Output the (x, y) coordinate of the center of the cell containing the given text.  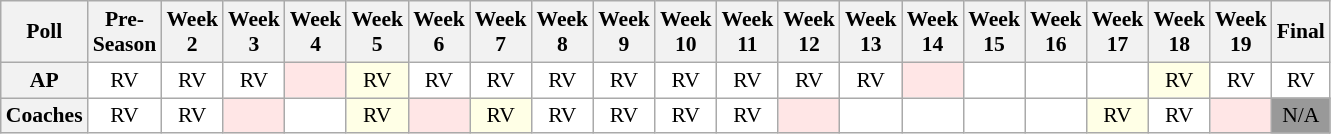
Week5 (377, 32)
Poll (44, 32)
Week9 (624, 32)
Week11 (748, 32)
Week16 (1056, 32)
N/A (1301, 116)
Week18 (1179, 32)
Week4 (316, 32)
Week17 (1118, 32)
AP (44, 80)
Week2 (192, 32)
Week15 (994, 32)
Week3 (254, 32)
Week14 (933, 32)
Week8 (562, 32)
Week10 (686, 32)
Coaches (44, 116)
Week13 (871, 32)
Week6 (439, 32)
Week7 (501, 32)
Week12 (809, 32)
Pre-Season (125, 32)
Week19 (1241, 32)
Final (1301, 32)
